Return the (x, y) coordinate for the center point of the cell that contains the specified text.  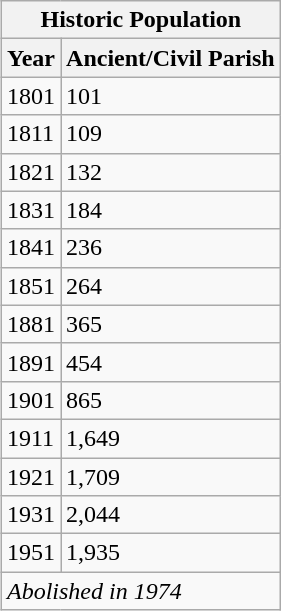
Ancient/Civil Parish (171, 58)
1,649 (171, 438)
1911 (30, 438)
365 (171, 324)
1,935 (171, 553)
1931 (30, 515)
1,709 (171, 477)
1951 (30, 553)
264 (171, 286)
1881 (30, 324)
1841 (30, 248)
Year (30, 58)
1821 (30, 172)
109 (171, 134)
1801 (30, 96)
2,044 (171, 515)
1811 (30, 134)
1851 (30, 286)
Abolished in 1974 (140, 591)
101 (171, 96)
1831 (30, 210)
865 (171, 400)
236 (171, 248)
1891 (30, 362)
132 (171, 172)
1901 (30, 400)
1921 (30, 477)
Historic Population (140, 20)
454 (171, 362)
184 (171, 210)
